Pinpoint the cell where the given text exists, returning its (X, Y) midpoint coordinate. 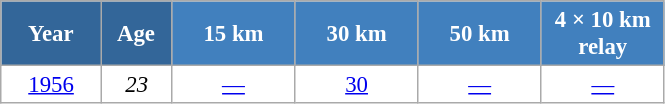
50 km (480, 34)
Year (52, 34)
23 (136, 85)
30 (356, 85)
4 × 10 km relay (602, 34)
15 km (234, 34)
30 km (356, 34)
Age (136, 34)
1956 (52, 85)
